Provide the (X, Y) coordinate of the cell's center where the given text is located.  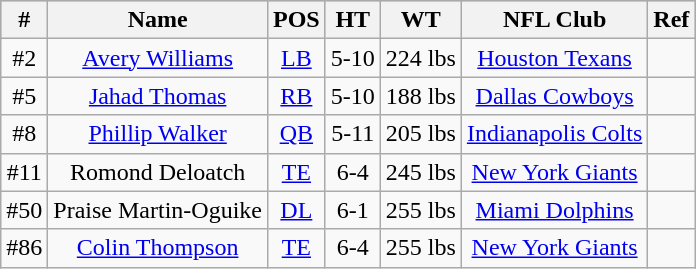
#5 (24, 96)
Avery Williams (158, 58)
6-1 (352, 210)
NFL Club (554, 20)
5-11 (352, 134)
#2 (24, 58)
#50 (24, 210)
RB (296, 96)
188 lbs (420, 96)
Colin Thompson (158, 248)
Phillip Walker (158, 134)
# (24, 20)
LB (296, 58)
Jahad Thomas (158, 96)
#8 (24, 134)
Dallas Cowboys (554, 96)
Ref (672, 20)
245 lbs (420, 172)
224 lbs (420, 58)
#11 (24, 172)
Romond Deloatch (158, 172)
Name (158, 20)
#86 (24, 248)
DL (296, 210)
Houston Texans (554, 58)
QB (296, 134)
205 lbs (420, 134)
POS (296, 20)
Praise Martin-Oguike (158, 210)
HT (352, 20)
WT (420, 20)
Miami Dolphins (554, 210)
Indianapolis Colts (554, 134)
